Scan for the cell matching the given text and deliver its (x, y) coordinate at center. 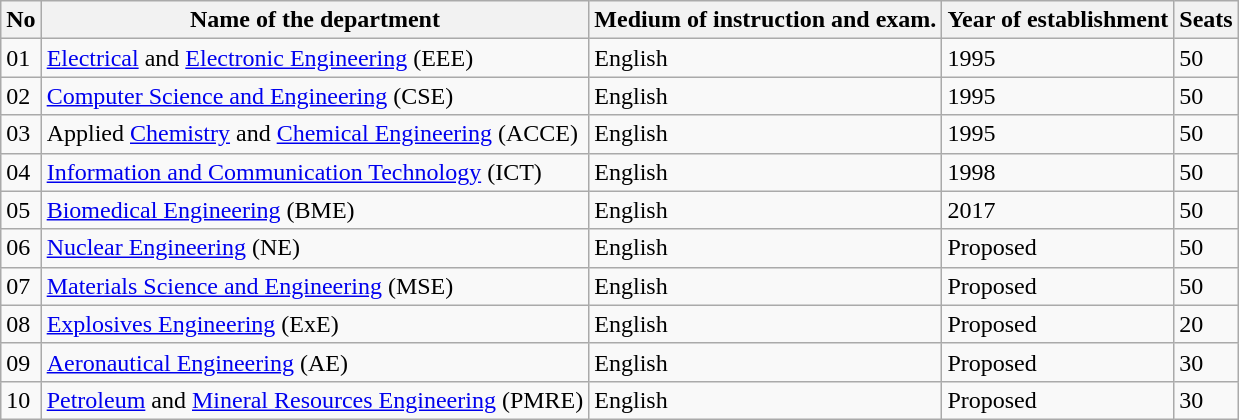
Medium of instruction and exam. (766, 20)
Seats (1206, 20)
Materials Science and Engineering (MSE) (315, 286)
Aeronautical Engineering (AE) (315, 362)
Petroleum and Mineral Resources Engineering (PMRE) (315, 400)
Nuclear Engineering (NE) (315, 248)
10 (21, 400)
03 (21, 134)
20 (1206, 324)
Applied Chemistry and Chemical Engineering (ACCE) (315, 134)
Biomedical Engineering (BME) (315, 210)
Year of establishment (1058, 20)
06 (21, 248)
Electrical and Electronic Engineering (EEE) (315, 58)
Explosives Engineering (ExE) (315, 324)
Information and Communication Technology (ICT) (315, 172)
01 (21, 58)
05 (21, 210)
Name of the department (315, 20)
04 (21, 172)
No (21, 20)
1998 (1058, 172)
02 (21, 96)
09 (21, 362)
2017 (1058, 210)
08 (21, 324)
Computer Science and Engineering (CSE) (315, 96)
07 (21, 286)
